Determine the (X, Y) coordinate at the center of the cell enclosing the given text.  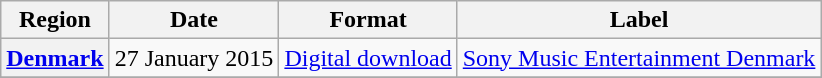
Format (368, 20)
Sony Music Entertainment Denmark (639, 58)
Denmark (55, 58)
Label (639, 20)
Region (55, 20)
Date (194, 20)
27 January 2015 (194, 58)
Digital download (368, 58)
